Identify which cell holds the provided text, then report its (x, y) central coordinate. 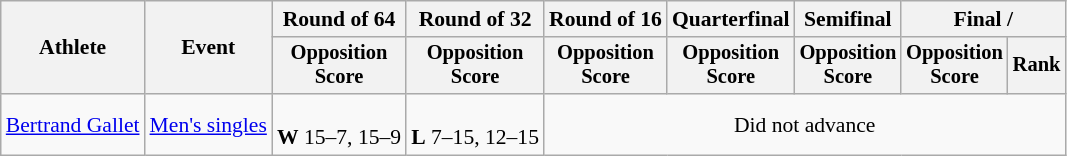
Quarterfinal (731, 19)
Round of 64 (339, 19)
Final / (983, 19)
Semifinal (848, 19)
Event (208, 48)
L 7–15, 12–15 (475, 124)
Round of 16 (606, 19)
W 15–7, 15–9 (339, 124)
Round of 32 (475, 19)
Bertrand Gallet (73, 124)
Athlete (73, 48)
Rank (1037, 66)
Did not advance (804, 124)
Men's singles (208, 124)
